Provide the [x, y] coordinate of the cell's center where the given text is located.  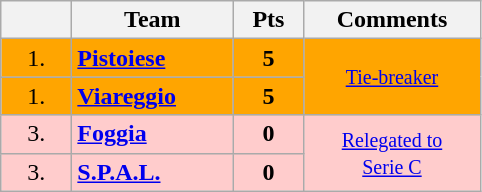
Relegated toSerie C [392, 153]
Pts [268, 20]
Team [152, 20]
Comments [392, 20]
S.P.A.L. [152, 172]
Tie-breaker [392, 77]
Viareggio [152, 96]
Pistoiese [152, 58]
Foggia [152, 134]
